Extract the (X, Y) coordinate from the center of the cell holding the provided text.  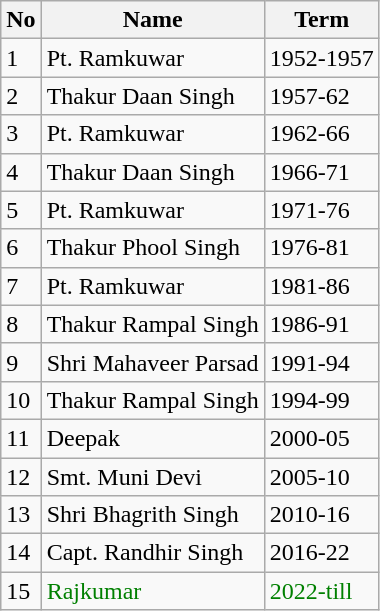
13 (21, 515)
1986-91 (322, 324)
10 (21, 400)
1991-94 (322, 362)
1994-99 (322, 400)
1962-66 (322, 134)
1 (21, 58)
Smt. Muni Devi (152, 477)
Shri Mahaveer Parsad (152, 362)
3 (21, 134)
6 (21, 248)
5 (21, 210)
Term (322, 20)
2 (21, 96)
11 (21, 438)
12 (21, 477)
Thakur Phool Singh (152, 248)
No (21, 20)
Rajkumar (152, 591)
1952-1957 (322, 58)
Deepak (152, 438)
1966-71 (322, 172)
4 (21, 172)
2010-16 (322, 515)
2000-05 (322, 438)
1971-76 (322, 210)
Shri Bhagrith Singh (152, 515)
2005-10 (322, 477)
2022-till (322, 591)
Name (152, 20)
1957-62 (322, 96)
14 (21, 553)
2016-22 (322, 553)
1976-81 (322, 248)
15 (21, 591)
1981-86 (322, 286)
8 (21, 324)
Capt. Randhir Singh (152, 553)
9 (21, 362)
7 (21, 286)
